Search for the cell housing the specified text and yield its (X, Y) center coordinate. 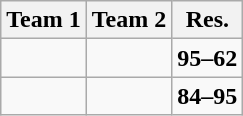
95–62 (208, 58)
Team 1 (44, 20)
84–95 (208, 96)
Res. (208, 20)
Team 2 (129, 20)
